Identify which cell holds the provided text, then report its [x, y] central coordinate. 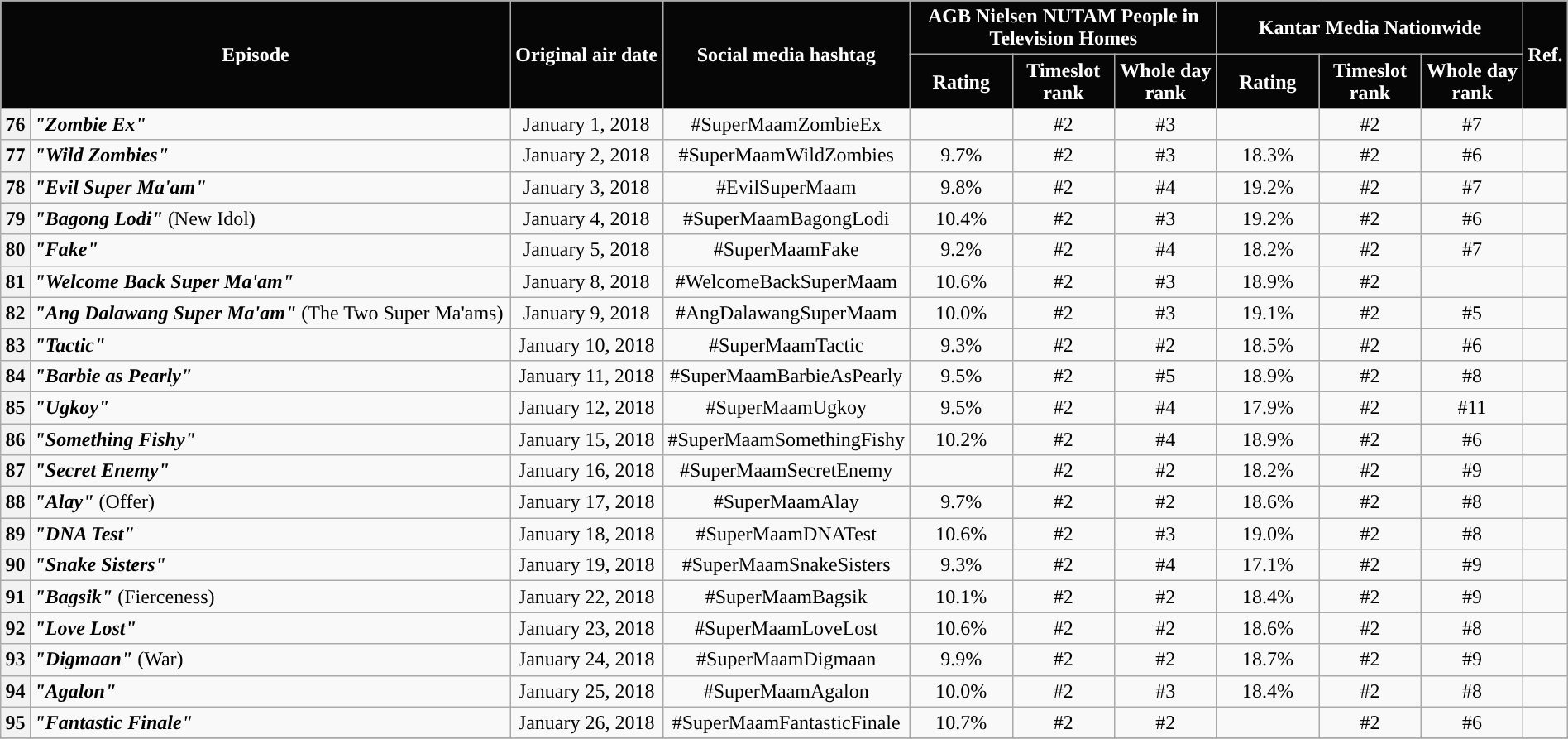
January 17, 2018 [586, 502]
18.7% [1268, 660]
78 [15, 187]
"Secret Enemy" [270, 471]
91 [15, 597]
#11 [1472, 407]
"Fake" [270, 250]
Original air date [586, 55]
#SuperMaamAlay [786, 502]
10.4% [961, 218]
#SuperMaamFantasticFinale [786, 722]
January 8, 2018 [586, 281]
17.1% [1268, 565]
January 3, 2018 [586, 187]
"Wild Zombies" [270, 156]
84 [15, 376]
#SuperMaamUgkoy [786, 407]
#SuperMaamWildZombies [786, 156]
#SuperMaamBarbieAsPearly [786, 376]
10.2% [961, 439]
"Ugkoy" [270, 407]
77 [15, 156]
94 [15, 691]
#SuperMaamTactic [786, 344]
January 9, 2018 [586, 313]
January 18, 2018 [586, 534]
"Ang Dalawang Super Ma'am" (The Two Super Ma'ams) [270, 313]
January 26, 2018 [586, 722]
19.1% [1268, 313]
79 [15, 218]
17.9% [1268, 407]
9.8% [961, 187]
#AngDalawangSuperMaam [786, 313]
#SuperMaamBagongLodi [786, 218]
January 5, 2018 [586, 250]
19.0% [1268, 534]
10.1% [961, 597]
Episode [256, 55]
95 [15, 722]
#WelcomeBackSuperMaam [786, 281]
90 [15, 565]
Kantar Media Nationwide [1370, 28]
"Alay" (Offer) [270, 502]
"Barbie as Pearly" [270, 376]
92 [15, 628]
January 16, 2018 [586, 471]
January 11, 2018 [586, 376]
81 [15, 281]
"Digmaan" (War) [270, 660]
18.5% [1268, 344]
"Agalon" [270, 691]
#EvilSuperMaam [786, 187]
"Bagong Lodi" (New Idol) [270, 218]
#SuperMaamSomethingFishy [786, 439]
"Tactic" [270, 344]
83 [15, 344]
"Bagsik" (Fierceness) [270, 597]
"DNA Test" [270, 534]
January 12, 2018 [586, 407]
"Welcome Back Super Ma'am" [270, 281]
"Snake Sisters" [270, 565]
9.2% [961, 250]
January 25, 2018 [586, 691]
#SuperMaamLoveLost [786, 628]
80 [15, 250]
January 19, 2018 [586, 565]
87 [15, 471]
#SuperMaamDNATest [786, 534]
Social media hashtag [786, 55]
76 [15, 124]
January 24, 2018 [586, 660]
January 2, 2018 [586, 156]
"Zombie Ex" [270, 124]
#SuperMaamFake [786, 250]
#SuperMaamAgalon [786, 691]
85 [15, 407]
18.3% [1268, 156]
January 23, 2018 [586, 628]
"Evil Super Ma'am" [270, 187]
#SuperMaamBagsik [786, 597]
January 15, 2018 [586, 439]
January 22, 2018 [586, 597]
9.9% [961, 660]
86 [15, 439]
January 4, 2018 [586, 218]
"Love Lost" [270, 628]
93 [15, 660]
82 [15, 313]
January 10, 2018 [586, 344]
January 1, 2018 [586, 124]
"Fantastic Finale" [270, 722]
Ref. [1545, 55]
88 [15, 502]
#SuperMaamSecretEnemy [786, 471]
#SuperMaamSnakeSisters [786, 565]
89 [15, 534]
AGB Nielsen NUTAM People in Television Homes [1064, 28]
"Something Fishy" [270, 439]
10.7% [961, 722]
#SuperMaamDigmaan [786, 660]
#SuperMaamZombieEx [786, 124]
